Identify which cell holds the provided text, then report its (X, Y) central coordinate. 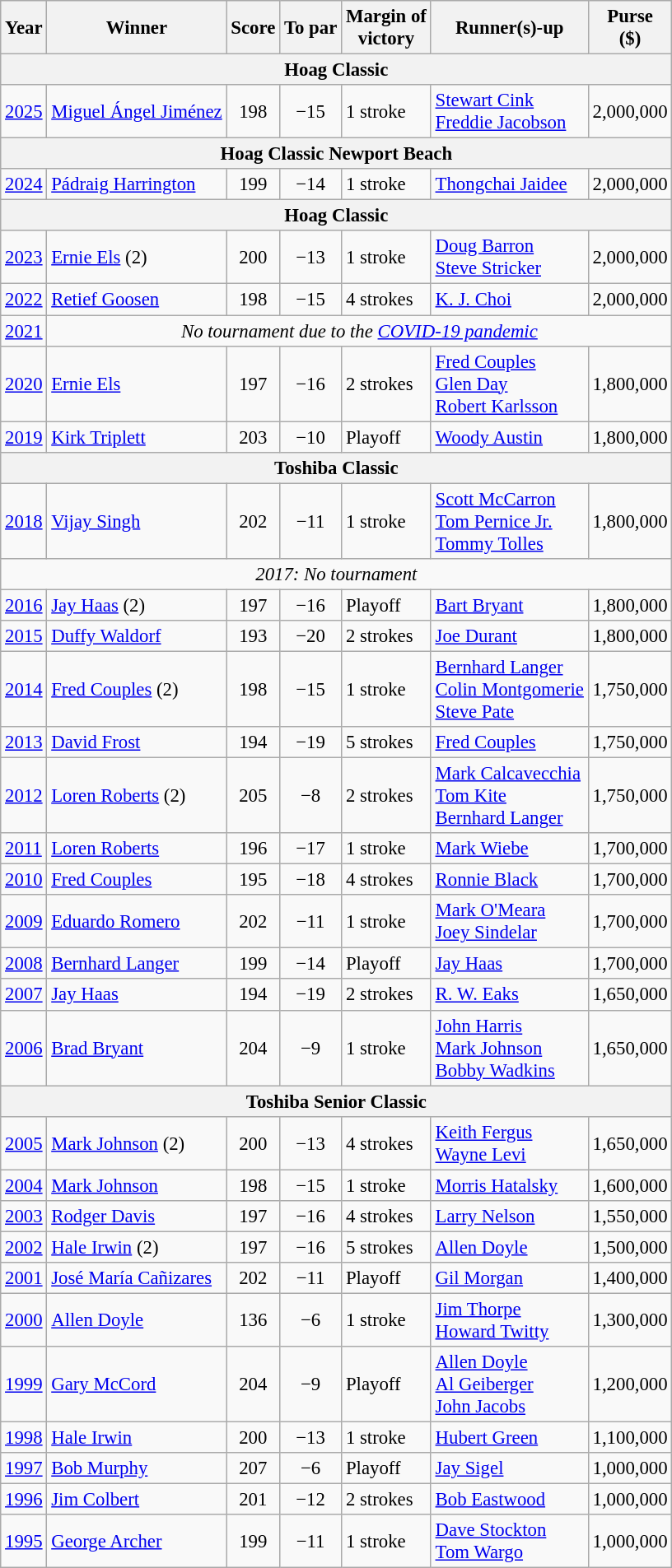
205 (254, 796)
2012 (24, 796)
2004 (24, 1185)
196 (254, 849)
John Harris Mark Johnson Bobby Wadkins (509, 1048)
Mark O'Meara Joey Sindelar (509, 922)
Loren Roberts (137, 849)
195 (254, 880)
1,500,000 (630, 1247)
1,100,000 (630, 1438)
2005 (24, 1142)
2021 (24, 331)
Retief Goosen (137, 300)
1,400,000 (630, 1278)
1,550,000 (630, 1217)
Jim Thorpe Howard Twitty (509, 1320)
Ernie Els (137, 384)
Bob Murphy (137, 1468)
1,300,000 (630, 1320)
Hale Irwin (137, 1438)
Doug Barron Steve Stricker (509, 257)
Keith Fergus Wayne Levi (509, 1142)
Mark Johnson (137, 1185)
Year (24, 28)
K. J. Choi (509, 300)
−20 (311, 636)
Loren Roberts (2) (137, 796)
−12 (311, 1500)
1995 (24, 1541)
Runner(s)-up (509, 28)
Allen Doyle Al Geiberger John Jacobs (509, 1384)
2014 (24, 689)
Vijay Singh (137, 521)
Woody Austin (509, 437)
1996 (24, 1500)
−17 (311, 849)
Winner (137, 28)
Bob Eastwood (509, 1500)
David Frost (137, 742)
−8 (311, 796)
George Archer (137, 1541)
2010 (24, 880)
Fred Couples (2) (137, 689)
Fred Couples Glen Day Robert Karlsson (509, 384)
201 (254, 1500)
Margin ofvictory (387, 28)
207 (254, 1468)
2017: No tournament (336, 575)
2006 (24, 1048)
−10 (311, 437)
2001 (24, 1278)
Kirk Triplett (137, 437)
Jay Sigel (509, 1468)
Purse($) (630, 28)
No tournament due to the COVID-19 pandemic (359, 331)
2008 (24, 964)
2000 (24, 1320)
Mark Wiebe (509, 849)
2025 (24, 112)
Toshiba Classic (336, 468)
Mark Johnson (2) (137, 1142)
Toshiba Senior Classic (336, 1101)
Mark Calcavecchia Tom Kite Bernhard Langer (509, 796)
2015 (24, 636)
Stewart Cink Freddie Jacobson (509, 112)
Brad Bryant (137, 1048)
203 (254, 437)
193 (254, 636)
Miguel Ángel Jiménez (137, 112)
2019 (24, 437)
Ernie Els (2) (137, 257)
Morris Hatalsky (509, 1185)
2022 (24, 300)
José María Cañizares (137, 1278)
2002 (24, 1247)
Rodger Davis (137, 1217)
Bernhard Langer (137, 964)
Scott McCarron Tom Pernice Jr. Tommy Tolles (509, 521)
To par (311, 28)
Pádraig Harrington (137, 184)
2003 (24, 1217)
2013 (24, 742)
1,200,000 (630, 1384)
Larry Nelson (509, 1217)
Ronnie Black (509, 880)
2007 (24, 995)
136 (254, 1320)
Joe Durant (509, 636)
1997 (24, 1468)
Hale Irwin (2) (137, 1247)
Bart Bryant (509, 605)
2018 (24, 521)
2016 (24, 605)
Score (254, 28)
2009 (24, 922)
Gil Morgan (509, 1278)
2024 (24, 184)
Eduardo Romero (137, 922)
Thongchai Jaidee (509, 184)
Hoag Classic Newport Beach (336, 154)
Duffy Waldorf (137, 636)
2020 (24, 384)
Dave Stockton Tom Wargo (509, 1541)
1,600,000 (630, 1185)
2023 (24, 257)
−18 (311, 880)
Bernhard Langer Colin Montgomerie Steve Pate (509, 689)
Jim Colbert (137, 1500)
Gary McCord (137, 1384)
2011 (24, 849)
Jay Haas (2) (137, 605)
1998 (24, 1438)
R. W. Eaks (509, 995)
1999 (24, 1384)
Hubert Green (509, 1438)
